Search for the cell housing the specified text and yield its [x, y] center coordinate. 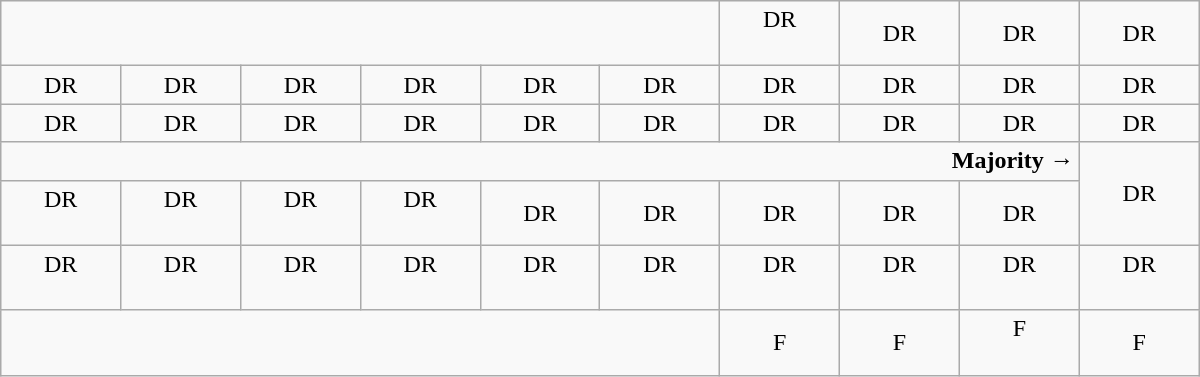
Majority → [540, 161]
